Capture the cell that displays the provided text and extract its [x, y] central coordinate. 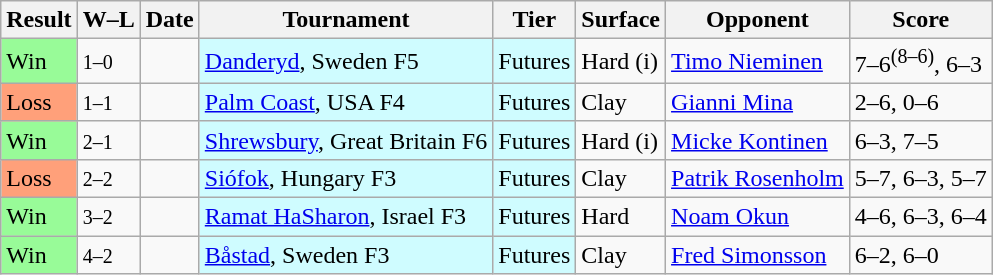
Tournament [346, 20]
Timo Nieminen [758, 62]
Fred Simonsson [758, 255]
Score [920, 20]
Date [170, 20]
Micke Kontinen [758, 140]
2–2 [108, 178]
Palm Coast, USA F4 [346, 102]
Hard [621, 217]
1–0 [108, 62]
Båstad, Sweden F3 [346, 255]
4–6, 6–3, 6–4 [920, 217]
Opponent [758, 20]
W–L [108, 20]
Patrik Rosenholm [758, 178]
Siófok, Hungary F3 [346, 178]
Noam Okun [758, 217]
Ramat HaSharon, Israel F3 [346, 217]
7–6(8–6), 6–3 [920, 62]
6–3, 7–5 [920, 140]
1–1 [108, 102]
Tier [534, 20]
6–2, 6–0 [920, 255]
Shrewsbury, Great Britain F6 [346, 140]
Gianni Mina [758, 102]
4–2 [108, 255]
2–6, 0–6 [920, 102]
5–7, 6–3, 5–7 [920, 178]
Surface [621, 20]
Danderyd, Sweden F5 [346, 62]
2–1 [108, 140]
Result [39, 20]
3–2 [108, 217]
